Output the (x, y) coordinate of the center of the cell containing the given text.  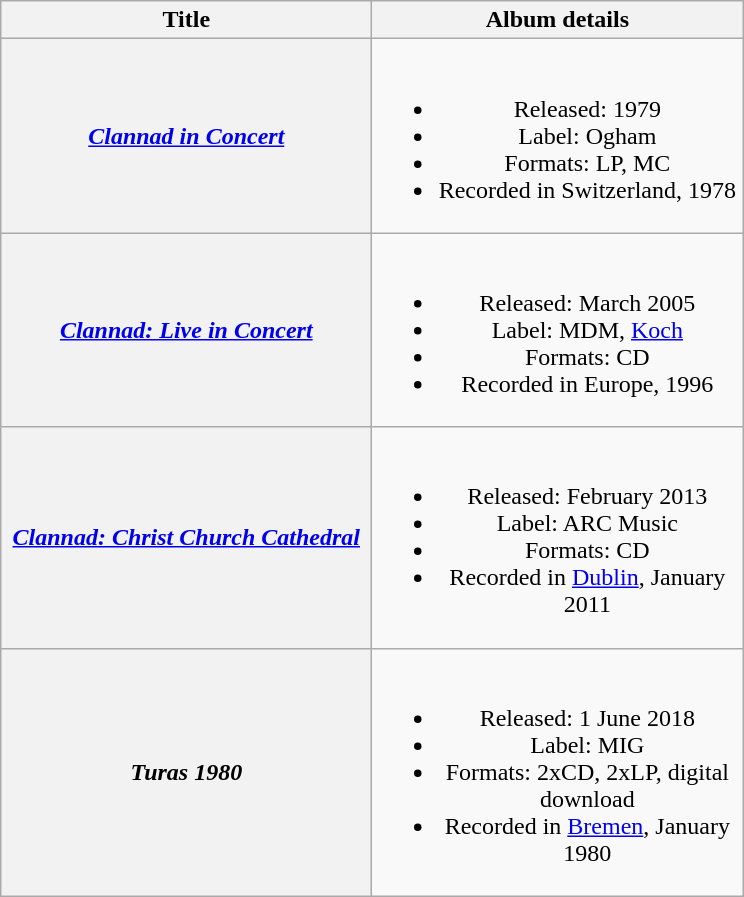
Clannad: Live in Concert (186, 330)
Album details (558, 20)
Released: March 2005Label: MDM, KochFormats: CDRecorded in Europe, 1996 (558, 330)
Clannad in Concert (186, 136)
Turas 1980 (186, 772)
Released: 1979Label: OghamFormats: LP, MCRecorded in Switzerland, 1978 (558, 136)
Released: 1 June 2018Label: MIGFormats: 2xCD, 2xLP, digital downloadRecorded in Bremen, January 1980 (558, 772)
Title (186, 20)
Released: February 2013Label: ARC MusicFormats: CDRecorded in Dublin, January 2011 (558, 538)
Clannad: Christ Church Cathedral (186, 538)
